Scan for the cell matching the given text and deliver its [X, Y] coordinate at center. 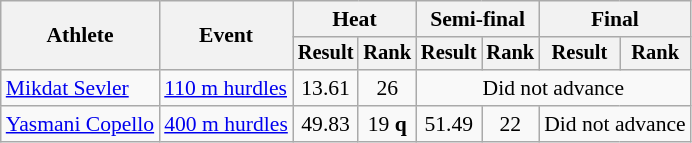
51.49 [449, 124]
Semi-final [478, 19]
Athlete [80, 36]
13.61 [326, 88]
22 [511, 124]
Heat [354, 19]
Final [615, 19]
110 m hurdles [226, 88]
Yasmani Copello [80, 124]
49.83 [326, 124]
19 q [387, 124]
Mikdat Sevler [80, 88]
Event [226, 36]
400 m hurdles [226, 124]
26 [387, 88]
